Return the (x, y) coordinate for the center point of the cell that contains the specified text.  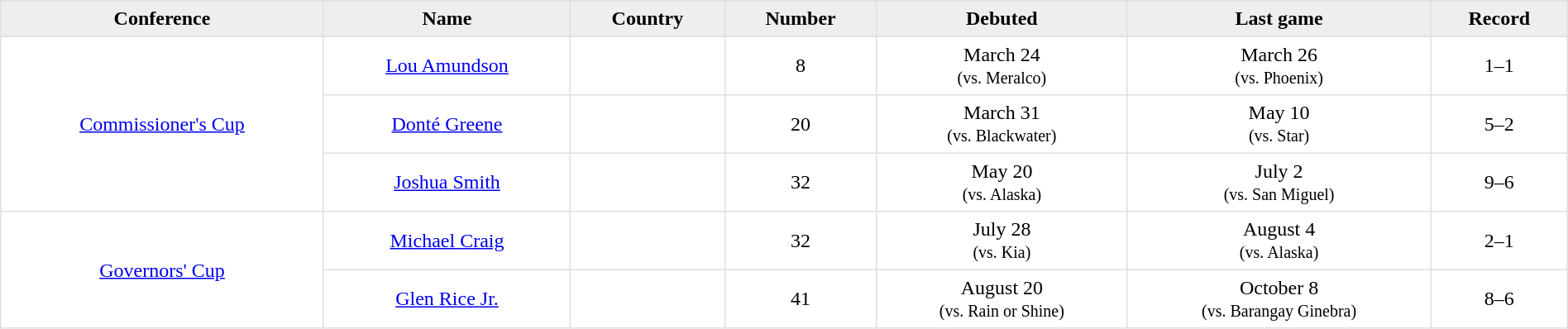
July 28(vs. Kia) (1002, 241)
October 8(vs. Barangay Ginebra) (1279, 298)
Number (801, 19)
20 (801, 124)
8 (801, 65)
2–1 (1499, 241)
5–2 (1499, 124)
Donté Greene (447, 124)
March 24(vs. Meralco) (1002, 65)
Debuted (1002, 19)
1–1 (1499, 65)
July 2(vs. San Miguel) (1279, 182)
9–6 (1499, 182)
Conference (162, 19)
Glen Rice Jr. (447, 298)
Governors' Cup (162, 269)
March 26(vs. Phoenix) (1279, 65)
41 (801, 298)
August 20(vs. Rain or Shine) (1002, 298)
Name (447, 19)
March 31(vs. Blackwater) (1002, 124)
Joshua Smith (447, 182)
August 4(vs. Alaska) (1279, 241)
May 10(vs. Star) (1279, 124)
8–6 (1499, 298)
Lou Amundson (447, 65)
May 20(vs. Alaska) (1002, 182)
Last game (1279, 19)
Country (648, 19)
Commissioner's Cup (162, 124)
Michael Craig (447, 241)
Record (1499, 19)
